Search for the cell housing the specified text and yield its (X, Y) center coordinate. 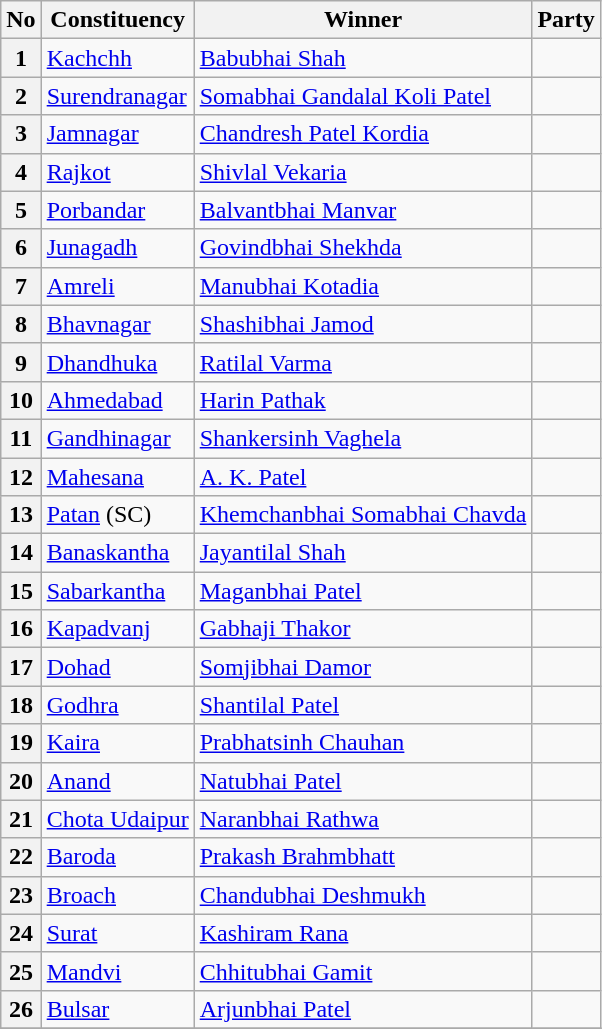
Mahesana (118, 477)
A. K. Patel (363, 477)
Prakash Brahmbhatt (363, 857)
14 (21, 553)
11 (21, 438)
Shantilal Patel (363, 705)
Banaskantha (118, 553)
Natubhai Patel (363, 781)
Gandhinagar (118, 438)
3 (21, 134)
18 (21, 705)
22 (21, 857)
26 (21, 1009)
12 (21, 477)
Somabhai Gandalal Koli Patel (363, 96)
Jayantilal Shah (363, 553)
Ratilal Varma (363, 362)
Surendranagar (118, 96)
Kachchh (118, 58)
Kaira (118, 743)
5 (21, 210)
Ahmedabad (118, 400)
Prabhatsinh Chauhan (363, 743)
4 (21, 172)
Dohad (118, 667)
Kashiram Rana (363, 933)
Anand (118, 781)
2 (21, 96)
19 (21, 743)
Khemchanbhai Somabhai Chavda (363, 515)
Constituency (118, 20)
Shankersinh Vaghela (363, 438)
Patan (SC) (118, 515)
Arjunbhai Patel (363, 1009)
10 (21, 400)
7 (21, 286)
Chota Udaipur (118, 819)
9 (21, 362)
Kapadvanj (118, 629)
21 (21, 819)
No (21, 20)
Mandvi (118, 971)
Porbandar (118, 210)
1 (21, 58)
20 (21, 781)
Chandubhai Deshmukh (363, 895)
Dhandhuka (118, 362)
Harin Pathak (363, 400)
17 (21, 667)
24 (21, 933)
Junagadh (118, 248)
Sabarkantha (118, 591)
23 (21, 895)
Govindbhai Shekhda (363, 248)
25 (21, 971)
Broach (118, 895)
Gabhaji Thakor (363, 629)
Baroda (118, 857)
Bhavnagar (118, 324)
Party (566, 20)
15 (21, 591)
Shivlal Vekaria (363, 172)
8 (21, 324)
Bulsar (118, 1009)
Naranbhai Rathwa (363, 819)
Chhitubhai Gamit (363, 971)
Chandresh Patel Kordia (363, 134)
Somjibhai Damor (363, 667)
Rajkot (118, 172)
Amreli (118, 286)
Surat (118, 933)
Jamnagar (118, 134)
Manubhai Kotadia (363, 286)
13 (21, 515)
Winner (363, 20)
Balvantbhai Manvar (363, 210)
Shashibhai Jamod (363, 324)
Maganbhai Patel (363, 591)
Godhra (118, 705)
16 (21, 629)
Babubhai Shah (363, 58)
6 (21, 248)
